Identify which cell holds the provided text, then report its (x, y) central coordinate. 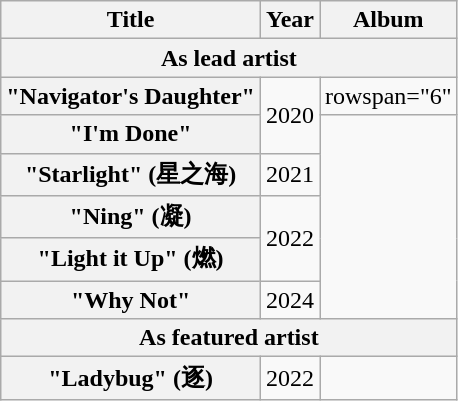
rowspan="6" (389, 96)
"I'm Done" (131, 134)
Title (131, 20)
As featured artist (229, 338)
2021 (290, 174)
2024 (290, 300)
"Ning" (凝) (131, 218)
"Ladybug" (逐) (131, 378)
As lead artist (229, 58)
"Starlight" (星之海) (131, 174)
Album (389, 20)
"Navigator's Daughter" (131, 96)
"Light it Up" (燃) (131, 260)
"Why Not" (131, 300)
2020 (290, 115)
Year (290, 20)
